Search for the cell housing the specified text and yield its [X, Y] center coordinate. 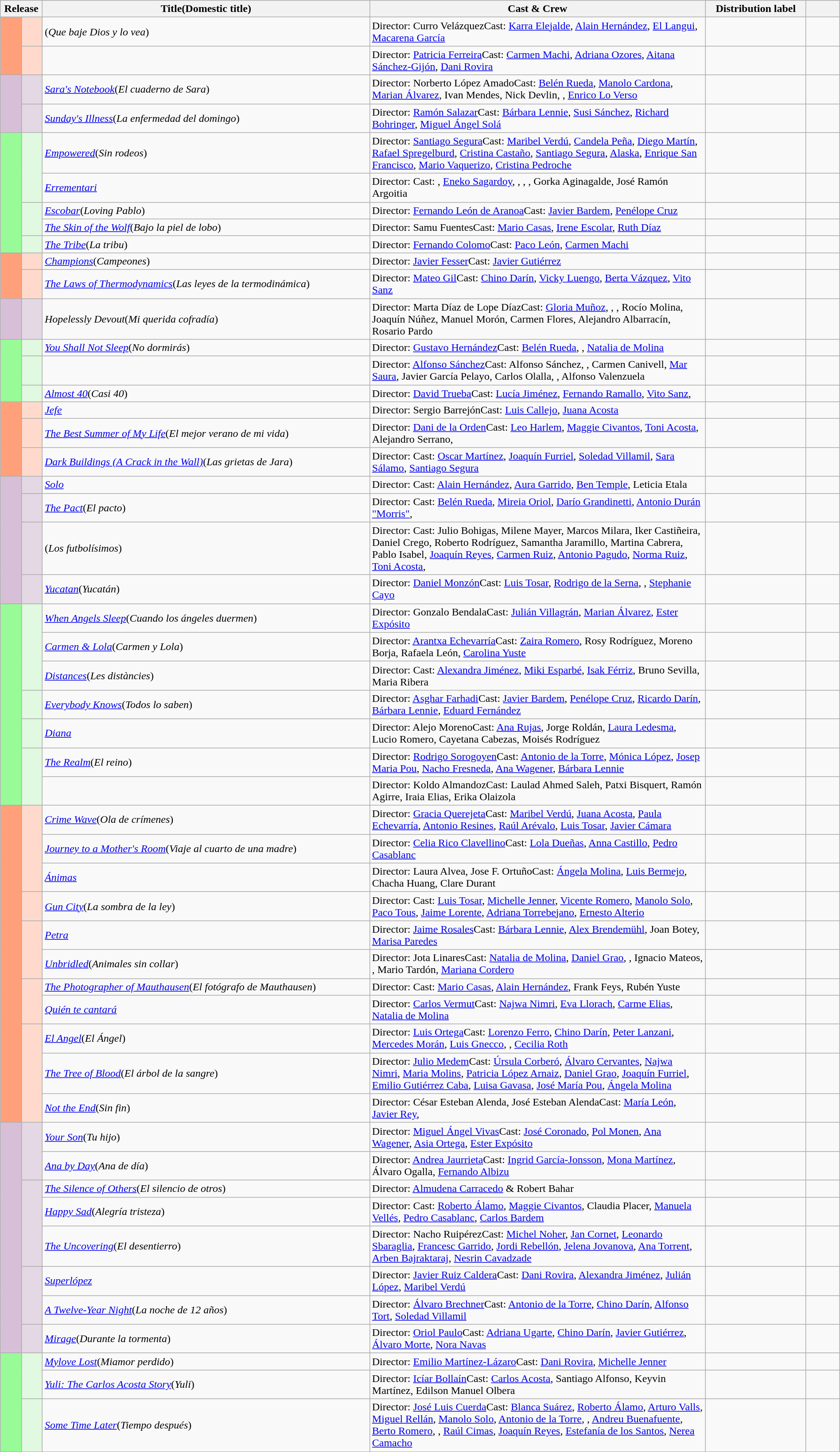
Errementari [206, 188]
Director: Fernando León de AranoaCast: Javier Bardem, Penélope Cruz [537, 210]
(Los futbolísimos) [206, 549]
Director: Cast: Alain Hernández, Aura Garrido, Ben Temple, Leticia Etala [537, 485]
Director: Arantxa EchevarríaCast: Zaira Romero, Rosy Rodríguez, Moreno Borja, Rafaela León, Carolina Yuste [537, 647]
Director: Emilio Martínez-LázaroCast: Dani Rovira, Michelle Jenner [537, 1362]
Director: César Esteban Alenda, José Esteban AlendaCast: María León, Javier Rey, [537, 1108]
Director: Laura Alvea, Jose F. OrtuñoCast: Ángela Molina, Luis Bermejo, Chacha Huang, Clare Durant [537, 877]
Director: Ramón SalazarCast: Bárbara Lennie, Susi Sánchez, Richard Bohringer, Miguel Ángel Solá [537, 118]
Yucatan(Yucatán) [206, 589]
Director: Patricia FerreiraCast: Carmen Machi, Adriana Ozores, Aitana Sánchez-Gijón, Dani Rovira [537, 60]
Director: Cast: Belén Rueda, Mireia Oriol, Darío Grandinetti, Antonio Durán "Morris", [537, 508]
Distribution label [756, 9]
Ana by Day(Ana de día) [206, 1165]
Dark Buildings (A Crack in the Wall)(Las grietas de Jara) [206, 462]
Director: Alejo MorenoCast: Ana Rujas, Jorge Roldán, Laura Ledesma, Lucio Romero, Cayetana Cabezas, Moisés Rodríguez [537, 733]
Sara's Notebook(El cuaderno de Sara) [206, 90]
Your Son(Tu hijo) [206, 1137]
Director: Samu FuentesCast: Mario Casas, Irene Escolar, Ruth Díaz [537, 227]
Gun City(La sombra de la ley) [206, 907]
Director: Curro VelázquezCast: Karra Elejalde, Alain Hernández, El Langui, Macarena García [537, 32]
Director: Carlos VermutCast: Najwa Nimri, Eva Llorach, Carme Elias, Natalia de Molina [537, 1009]
The Tree of Blood(El árbol de la sangre) [206, 1073]
You Shall Not Sleep(No dormirás) [206, 348]
When Angels Sleep(Cuando los ángeles duermen) [206, 618]
Solo [206, 485]
The Photographer of Mauthausen(El fotógrafo de Mauthausen) [206, 987]
Director: Fernando ColomoCast: Paco León, Carmen Machi [537, 244]
Director: Oriol PauloCast: Adriana Ugarte, Chino Darín, Javier Gutiérrez, Álvaro Morte, Nora Navas [537, 1339]
Director: Javier FesserCast: Javier Gutiérrez [537, 261]
Director: Sergio BarrejónCast: Luis Callejo, Juana Acosta [537, 410]
Distances(Les distàncies) [206, 675]
Hopelessly Devout(Mi querida cofradía) [206, 319]
Director: Mateo GilCast: Chino Darín, Vicky Luengo, Berta Vázquez, Vito Sanz [537, 284]
Quién te cantará [206, 1009]
Director: Cast: Oscar Martínez, Joaquín Furriel, Soledad Villamil, Sara Sálamo, Santiago Segura [537, 462]
Yuli: The Carlos Acosta Story(Yuli) [206, 1384]
Director: Jaime RosalesCast: Bárbara Lennie, Alex Brendemühl, Joan Botey, Marisa Paredes [537, 935]
Title(Domestic title) [206, 9]
Release [21, 9]
Mirage(Durante la tormenta) [206, 1339]
Director: Daniel MonzónCast: Luis Tosar, Rodrigo de la Serna, , Stephanie Cayo [537, 589]
Director: Gonzalo BendalaCast: Julián Villagrán, Marian Álvarez, Ester Expósito [537, 618]
Mylove Lost(Miamor perdido) [206, 1362]
Escobar(Loving Pablo) [206, 210]
Director: Gracia QuerejetaCast: Maribel Verdú, Juana Acosta, Paula Echevarría, Antonio Resines, Raúl Arévalo, Luis Tosar, Javier Cámara [537, 820]
(Que baje Dios y lo vea) [206, 32]
Director: Andrea JaurrietaCast: Ingrid García-Jonsson, Mona Martínez, Álvaro Ogalla, Fernando Albizu [537, 1165]
El Angel(El Ángel) [206, 1039]
Director: Icíar BollaínCast: Carlos Acosta, Santiago Alfonso, Keyvin Martínez, Edilson Manuel Olbera [537, 1384]
The Realm(El reino) [206, 762]
Empowered(Sin rodeos) [206, 153]
Director: Cast: Mario Casas, Alain Hernández, Frank Feys, Rubén Yuste [537, 987]
Director: David TruebaCast: Lucía Jiménez, Fernando Ramallo, Vito Sanz, [537, 393]
Director: Cast: Alexandra Jiménez, Miki Esparbé, Isak Férriz, Bruno Sevilla, Maria Ribera [537, 675]
Not the End(Sin fin) [206, 1108]
Director: Cast: Luis Tosar, Michelle Jenner, Vicente Romero, Manolo Solo, Paco Tous, Jaime Lorente, Adriana Torrebejano, Ernesto Alterio [537, 907]
Director: Rodrigo SorogoyenCast: Antonio de la Torre, Mónica López, Josep Maria Pou, Nacho Fresneda, Ana Wagener, Bárbara Lennie [537, 762]
The Uncovering(El desentierro) [206, 1246]
Director: Asghar FarhadiCast: Javier Bardem, Penélope Cruz, Ricardo Darín, Bárbara Lennie, Eduard Fernández [537, 705]
Carmen & Lola(Carmen y Lola) [206, 647]
Almost 40(Casi 40) [206, 393]
Director: Alfonso SánchezCast: Alfonso Sánchez, , Carmen Canivell, Mar Saura, Javier García Pelayo, Carlos Olalla, , Alfonso Valenzuela [537, 370]
The Best Summer of My Life(El mejor verano de mi vida) [206, 433]
Director: Norberto López AmadoCast: Belén Rueda, Manolo Cardona, Marian Álvarez, Ivan Mendes, Nick Devlin, , Enrico Lo Verso [537, 90]
Petra [206, 935]
Jefe [206, 410]
Sunday's Illness(La enfermedad del domingo) [206, 118]
Happy Sad(Alegría tristeza) [206, 1211]
Cast & Crew [537, 9]
Director: Miguel Ángel VivasCast: José Coronado, Pol Monen, Ana Wagener, Asia Ortega, Ester Expósito [537, 1137]
Director: Almudena Carracedo & Robert Bahar [537, 1188]
Diana [206, 733]
Director: Cast: Roberto Álamo, Maggie Civantos, Claudia Placer, Manuela Vellés, Pedro Casablanc, Carlos Bardem [537, 1211]
The Silence of Others(El silencio de otros) [206, 1188]
Director: Álvaro BrechnerCast: Antonio de la Torre, Chino Darín, Alfonso Tort, Soledad Villamil [537, 1310]
Journey to a Mother's Room(Viaje al cuarto de una madre) [206, 849]
Champions(Campeones) [206, 261]
Superlópez [206, 1281]
Director: Javier Ruiz CalderaCast: Dani Rovira, Alexandra Jiménez, Julián López, Maribel Verdú [537, 1281]
A Twelve-Year Night(La noche de 12 años) [206, 1310]
Director: Luis OrtegaCast: Lorenzo Ferro, Chino Darín, Peter Lanzani, Mercedes Morán, Luis Gnecco, , Cecilia Roth [537, 1039]
The Tribe(La tribu) [206, 244]
Everybody Knows(Todos lo saben) [206, 705]
The Pact(El pacto) [206, 508]
Director: Gustavo HernándezCast: Belén Rueda, , Natalia de Molina [537, 348]
Some Time Later(Tiempo después) [206, 1425]
Unbridled(Animales sin collar) [206, 964]
Director: Dani de la OrdenCast: Leo Harlem, Maggie Civantos, Toni Acosta, Alejandro Serrano, [537, 433]
Crime Wave(Ola de crímenes) [206, 820]
Director: Cast: , Eneko Sagardoy, , , , Gorka Aginagalde, José Ramón Argoitia [537, 188]
Director: Celia Rico ClavellinoCast: Lola Dueñas, Anna Castillo, Pedro Casablanc [537, 849]
Director: Koldo AlmandozCast: Laulad Ahmed Saleh, Patxi Bisquert, Ramón Agirre, Iraia Elias, Erika Olaizola [537, 791]
The Laws of Thermodynamics(Las leyes de la termodinámica) [206, 284]
Ánimas [206, 877]
Director: Jota LinaresCast: Natalia de Molina, Daniel Grao, , Ignacio Mateos, , Mario Tardón, Mariana Cordero [537, 964]
The Skin of the Wolf(Bajo la piel de lobo) [206, 227]
